Scan for the cell matching the given text and deliver its (X, Y) coordinate at center. 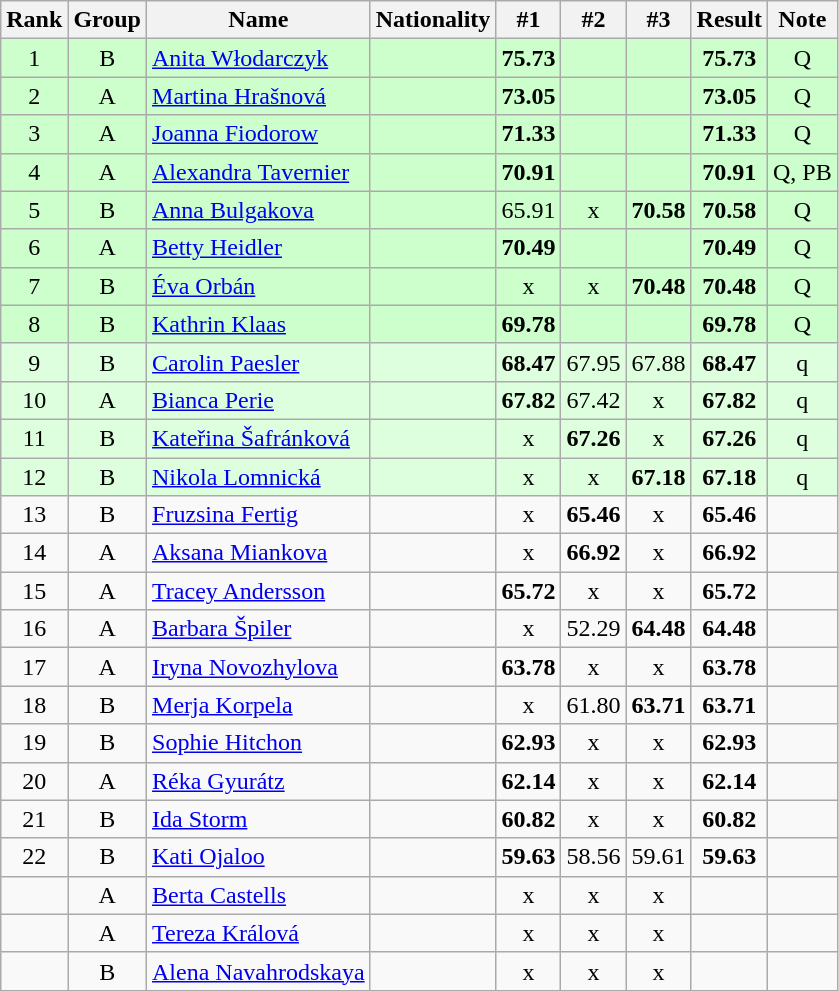
15 (34, 591)
1 (34, 58)
17 (34, 667)
Aksana Miankova (259, 553)
67.42 (594, 400)
Éva Orbán (259, 286)
13 (34, 515)
52.29 (594, 629)
12 (34, 477)
Merja Korpela (259, 705)
Q, PB (802, 172)
11 (34, 438)
5 (34, 210)
19 (34, 743)
Group (108, 20)
Iryna Novozhylova (259, 667)
59.61 (658, 857)
Nationality (433, 20)
22 (34, 857)
6 (34, 248)
Kati Ojaloo (259, 857)
Anna Bulgakova (259, 210)
2 (34, 96)
14 (34, 553)
Tracey Andersson (259, 591)
Betty Heidler (259, 248)
#1 (528, 20)
Rank (34, 20)
Sophie Hitchon (259, 743)
Réka Gyurátz (259, 781)
Carolin Paesler (259, 362)
8 (34, 324)
3 (34, 134)
67.95 (594, 362)
Name (259, 20)
9 (34, 362)
7 (34, 286)
18 (34, 705)
21 (34, 819)
65.91 (528, 210)
Ida Storm (259, 819)
67.88 (658, 362)
Alena Navahrodskaya (259, 971)
20 (34, 781)
4 (34, 172)
Anita Włodarczyk (259, 58)
Barbara Špiler (259, 629)
Alexandra Tavernier (259, 172)
Kateřina Šafránková (259, 438)
Bianca Perie (259, 400)
Fruzsina Fertig (259, 515)
Tereza Králová (259, 933)
#2 (594, 20)
Note (802, 20)
10 (34, 400)
16 (34, 629)
Nikola Lomnická (259, 477)
Martina Hrašnová (259, 96)
Joanna Fiodorow (259, 134)
#3 (658, 20)
61.80 (594, 705)
Result (729, 20)
58.56 (594, 857)
Kathrin Klaas (259, 324)
Berta Castells (259, 895)
